Output the (X, Y) coordinate of the center of the cell containing the given text.  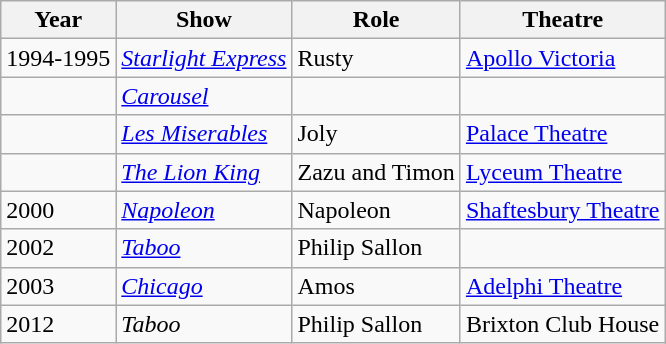
Zazu and Timon (376, 172)
Year (58, 20)
Starlight Express (204, 58)
2012 (58, 324)
Chicago (204, 286)
2002 (58, 248)
Adelphi Theatre (562, 286)
Brixton Club House (562, 324)
Theatre (562, 20)
Shaftesbury Theatre (562, 210)
Apollo Victoria (562, 58)
2003 (58, 286)
Joly (376, 134)
1994-1995 (58, 58)
Rusty (376, 58)
The Lion King (204, 172)
Lyceum Theatre (562, 172)
2000 (58, 210)
Les Miserables (204, 134)
Role (376, 20)
Carousel (204, 96)
Amos (376, 286)
Palace Theatre (562, 134)
Show (204, 20)
